Output the [X, Y] coordinate of the center of the cell containing the given text.  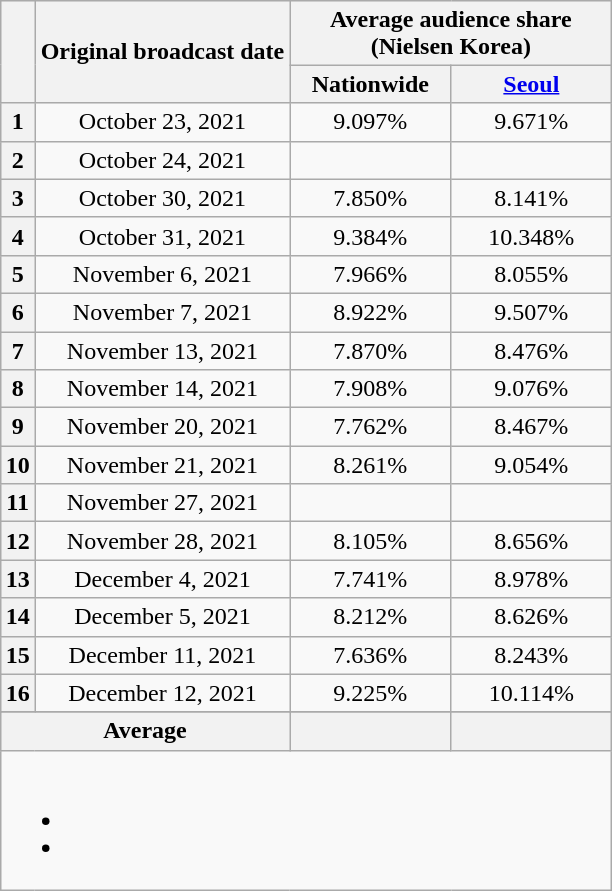
9.507% [532, 312]
15 [18, 655]
November 28, 2021 [162, 541]
1 [18, 122]
7.870% [370, 351]
November 14, 2021 [162, 389]
8.656% [532, 541]
7 [18, 351]
8.105% [370, 541]
5 [18, 274]
Nationwide [370, 84]
6 [18, 312]
10.348% [532, 236]
October 30, 2021 [162, 198]
8.055% [532, 274]
10.114% [532, 693]
November 20, 2021 [162, 427]
8.476% [532, 351]
October 31, 2021 [162, 236]
14 [18, 617]
9 [18, 427]
Seoul [532, 84]
9.671% [532, 122]
Average [145, 731]
8.243% [532, 655]
9.225% [370, 693]
7.741% [370, 579]
8.141% [532, 198]
8.261% [370, 465]
7.636% [370, 655]
8.626% [532, 617]
7.966% [370, 274]
3 [18, 198]
November 27, 2021 [162, 503]
9.054% [532, 465]
7.850% [370, 198]
9.384% [370, 236]
9.076% [532, 389]
8.212% [370, 617]
October 24, 2021 [162, 160]
10 [18, 465]
9.097% [370, 122]
Average audience share(Nielsen Korea) [451, 32]
November 6, 2021 [162, 274]
October 23, 2021 [162, 122]
13 [18, 579]
11 [18, 503]
2 [18, 160]
12 [18, 541]
November 21, 2021 [162, 465]
8 [18, 389]
16 [18, 693]
Original broadcast date [162, 52]
December 11, 2021 [162, 655]
8.467% [532, 427]
December 12, 2021 [162, 693]
7.762% [370, 427]
8.978% [532, 579]
December 5, 2021 [162, 617]
8.922% [370, 312]
7.908% [370, 389]
November 7, 2021 [162, 312]
4 [18, 236]
December 4, 2021 [162, 579]
November 13, 2021 [162, 351]
